Return [x, y] of the center of cell containing provided text 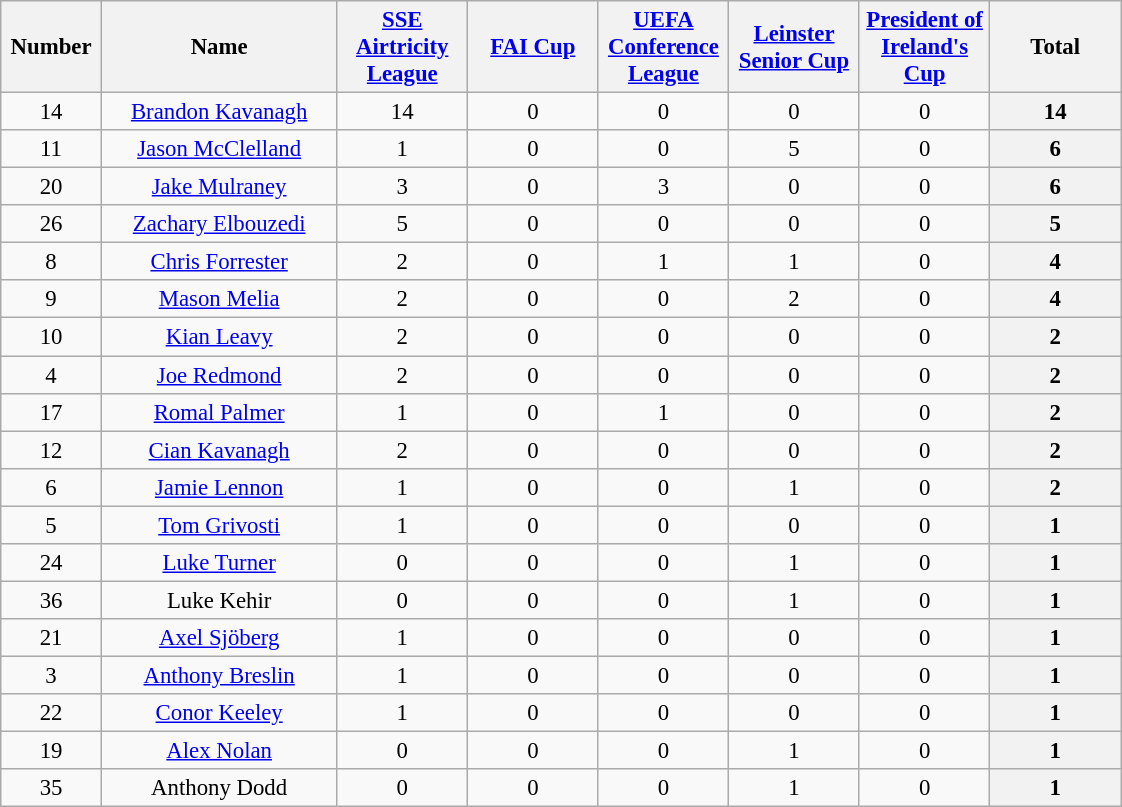
8 [52, 262]
Romal Palmer [219, 412]
Chris Forrester [219, 262]
Conor Keeley [219, 713]
Axel Sjöberg [219, 638]
Cian Kavanagh [219, 450]
19 [52, 751]
21 [52, 638]
Name [219, 47]
Luke Kehir [219, 600]
36 [52, 600]
UEFA Conference League [664, 47]
Anthony Dodd [219, 788]
11 [52, 149]
Leinster Senior Cup [794, 47]
Luke Turner [219, 563]
SSE Airtricity League [402, 47]
17 [52, 412]
President of Ireland's Cup [924, 47]
24 [52, 563]
Alex Nolan [219, 751]
Jason McClelland [219, 149]
Joe Redmond [219, 375]
Total [1056, 47]
20 [52, 187]
9 [52, 299]
Mason Melia [219, 299]
Number [52, 47]
10 [52, 337]
Tom Grivosti [219, 525]
Jamie Lennon [219, 487]
Kian Leavy [219, 337]
26 [52, 224]
Brandon Kavanagh [219, 112]
22 [52, 713]
Zachary Elbouzedi [219, 224]
Jake Mulraney [219, 187]
Anthony Breslin [219, 675]
35 [52, 788]
FAI Cup [534, 47]
12 [52, 450]
